Search for the cell housing the specified text and yield its (x, y) center coordinate. 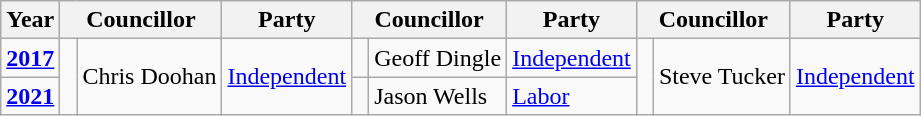
Labor (572, 96)
Jason Wells (438, 96)
Geoff Dingle (438, 58)
2017 (30, 58)
2021 (30, 96)
Year (30, 20)
Chris Doohan (150, 77)
Steve Tucker (722, 77)
